Locate the cell with the specified text and output its [x, y] center coordinate. 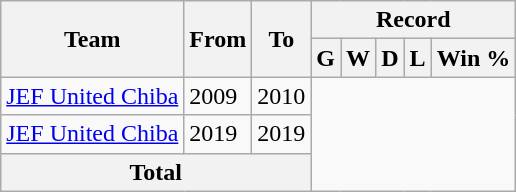
G [326, 58]
D [390, 58]
To [282, 39]
Record [414, 20]
Total [156, 172]
From [218, 39]
2009 [218, 96]
L [418, 58]
Team [92, 39]
Win % [474, 58]
W [358, 58]
2010 [282, 96]
